Capture the cell that displays the provided text and extract its [x, y] central coordinate. 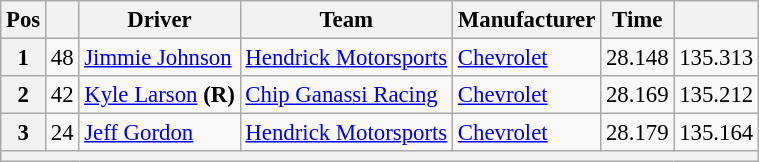
135.164 [716, 133]
Jimmie Johnson [160, 58]
Driver [160, 20]
28.169 [638, 95]
Chip Ganassi Racing [346, 95]
Team [346, 20]
135.313 [716, 58]
28.179 [638, 133]
Manufacturer [527, 20]
28.148 [638, 58]
42 [62, 95]
3 [24, 133]
24 [62, 133]
135.212 [716, 95]
Pos [24, 20]
48 [62, 58]
Jeff Gordon [160, 133]
Time [638, 20]
2 [24, 95]
1 [24, 58]
Kyle Larson (R) [160, 95]
